Capture the cell that displays the provided text and extract its (x, y) central coordinate. 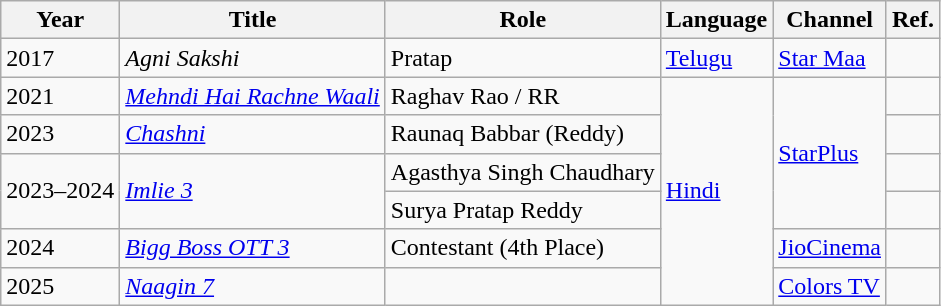
Contestant (4th Place) (522, 248)
Bigg Boss OTT 3 (252, 248)
Title (252, 20)
Language (716, 20)
Year (60, 20)
2023–2024 (60, 191)
2025 (60, 286)
Agasthya Singh Chaudhary (522, 172)
JioCinema (830, 248)
Pratap (522, 58)
Mehndi Hai Rachne Waali (252, 96)
Channel (830, 20)
Naagin 7 (252, 286)
Hindi (716, 191)
Raghav Rao / RR (522, 96)
2017 (60, 58)
StarPlus (830, 153)
Star Maa (830, 58)
Telugu (716, 58)
2023 (60, 134)
Chashni (252, 134)
Agni Sakshi (252, 58)
2021 (60, 96)
Raunaq Babbar (Reddy) (522, 134)
Colors TV (830, 286)
Ref. (912, 20)
Imlie 3 (252, 191)
Surya Pratap Reddy (522, 210)
2024 (60, 248)
Role (522, 20)
